Identify which cell holds the provided text, then report its (x, y) central coordinate. 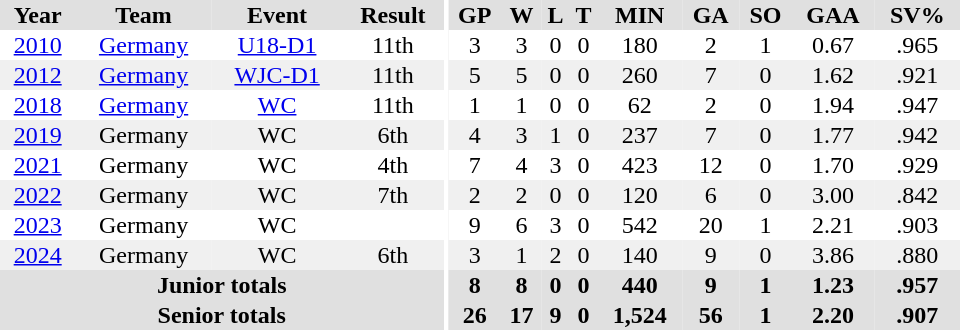
62 (640, 105)
1.77 (832, 135)
3.00 (832, 195)
1.23 (832, 285)
2019 (38, 135)
260 (640, 75)
SO (766, 15)
1,524 (640, 315)
7th (392, 195)
GAA (832, 15)
542 (640, 225)
MIN (640, 15)
W (522, 15)
2012 (38, 75)
26 (475, 315)
2023 (38, 225)
.929 (918, 165)
4th (392, 165)
2018 (38, 105)
SV% (918, 15)
L (555, 15)
1.94 (832, 105)
.957 (918, 285)
0.67 (832, 45)
2021 (38, 165)
.907 (918, 315)
1.70 (832, 165)
.842 (918, 195)
423 (640, 165)
56 (711, 315)
2024 (38, 255)
140 (640, 255)
Senior totals (222, 315)
U18-D1 (278, 45)
.903 (918, 225)
2022 (38, 195)
2.20 (832, 315)
.965 (918, 45)
.942 (918, 135)
Junior totals (222, 285)
GP (475, 15)
1.62 (832, 75)
3.86 (832, 255)
180 (640, 45)
2.21 (832, 225)
237 (640, 135)
440 (640, 285)
.947 (918, 105)
T (584, 15)
Team (143, 15)
12 (711, 165)
Event (278, 15)
.880 (918, 255)
20 (711, 225)
2010 (38, 45)
.921 (918, 75)
17 (522, 315)
GA (711, 15)
120 (640, 195)
Year (38, 15)
WJC-D1 (278, 75)
Result (392, 15)
